Locate the cell with the specified text and output its [x, y] center coordinate. 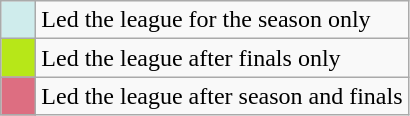
Led the league after finals only [222, 58]
Led the league after season and finals [222, 96]
Led the league for the season only [222, 20]
